Locate the cell with the specified text and output its (X, Y) center coordinate. 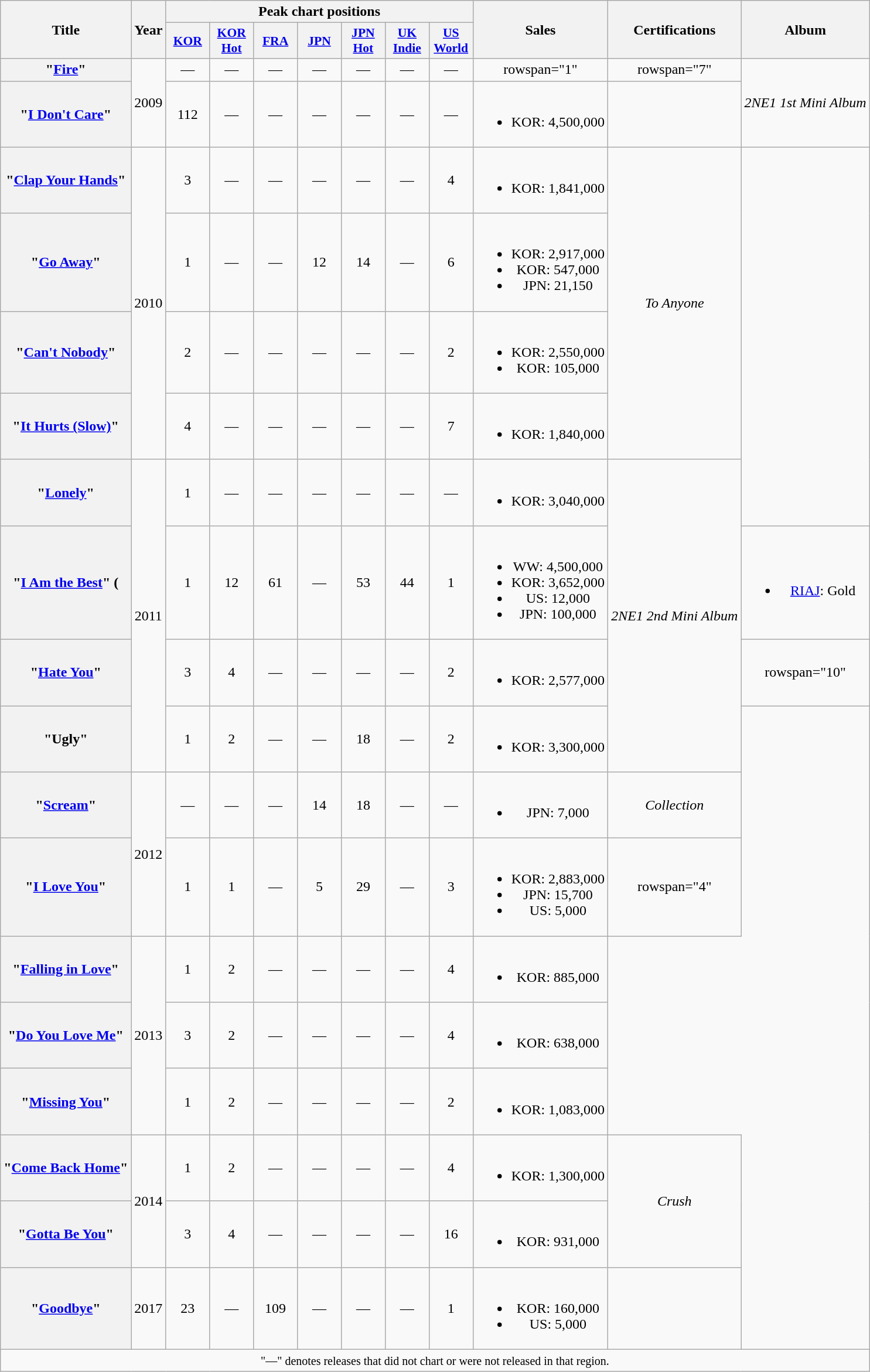
Certifications (675, 29)
KOR: 931,000 (540, 1234)
"Falling in Love" (66, 969)
7 (451, 426)
"Gotta Be You" (66, 1234)
RIAJ: Gold (805, 582)
KOR: 4,500,000 (540, 114)
"Goodbye" (66, 1308)
KOR: 885,000 (540, 969)
KOR: 3,040,000 (540, 492)
rowspan="4" (675, 887)
Album (805, 29)
23 (187, 1308)
Sales (540, 29)
rowspan="7" (675, 70)
KOR: 638,000 (540, 1036)
KOR: 1,300,000 (540, 1168)
Crush (675, 1201)
KOR (187, 41)
44 (407, 582)
2009 (149, 103)
"Ugly" (66, 738)
2NE1 2nd Mini Album (675, 615)
2017 (149, 1308)
53 (363, 582)
2NE1 1st Mini Album (805, 103)
6 (451, 262)
"I Love You" (66, 887)
WW: 4,500,000KOR: 3,652,000US: 12,000JPN: 100,000 (540, 582)
2011 (149, 615)
KOR: 2,577,000 (540, 673)
KOR Hot (232, 41)
KOR: 3,300,000 (540, 738)
rowspan="1" (540, 70)
KOR: 1,840,000 (540, 426)
KOR: 1,841,000 (540, 180)
rowspan="10" (805, 673)
Title (66, 29)
JPN (320, 41)
109 (275, 1308)
2010 (149, 303)
KOR: 2,917,000KOR: 547,000 JPN: 21,150 (540, 262)
2012 (149, 854)
JPN Hot (363, 41)
"Come Back Home" (66, 1168)
"Clap Your Hands" (66, 180)
112 (187, 114)
Year (149, 29)
29 (363, 887)
5 (320, 887)
Peak chart positions (319, 12)
Collection (675, 805)
To Anyone (675, 303)
KOR: 2,550,000KOR: 105,000 (540, 352)
KOR: 160,000US: 5,000 (540, 1308)
KOR: 2,883,000JPN: 15,700 US: 5,000 (540, 887)
US World (451, 41)
"It Hurts (Slow)" (66, 426)
"Scream" (66, 805)
16 (451, 1234)
KOR: 1,083,000 (540, 1101)
2013 (149, 1036)
"I Don't Care" (66, 114)
61 (275, 582)
UK Indie (407, 41)
2014 (149, 1201)
"I Am the Best" ( (66, 582)
"Fire" (66, 70)
"Lonely" (66, 492)
FRA (275, 41)
"—" denotes releases that did not chart or were not released in that region. (435, 1360)
"Missing You" (66, 1101)
"Do You Love Me" (66, 1036)
"Can't Nobody" (66, 352)
"Hate You" (66, 673)
JPN: 7,000 (540, 805)
"Go Away" (66, 262)
